From the cell containing the given text, extract its center point as [x, y] coordinate. 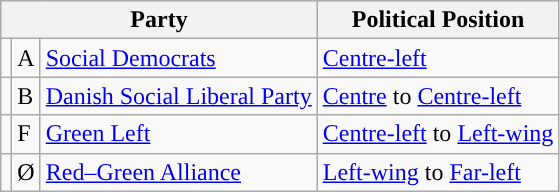
B [26, 96]
Danish Social Liberal Party [178, 96]
Left-wing to Far-left [438, 172]
Political Position [438, 20]
F [26, 134]
Ø [26, 172]
Centre-left to Left-wing [438, 134]
A [26, 58]
Red–Green Alliance [178, 172]
Centre-left [438, 58]
Party [159, 20]
Centre to Centre-left [438, 96]
Green Left [178, 134]
Social Democrats [178, 58]
